Extract the [x, y] coordinate from the center of the cell holding the provided text.  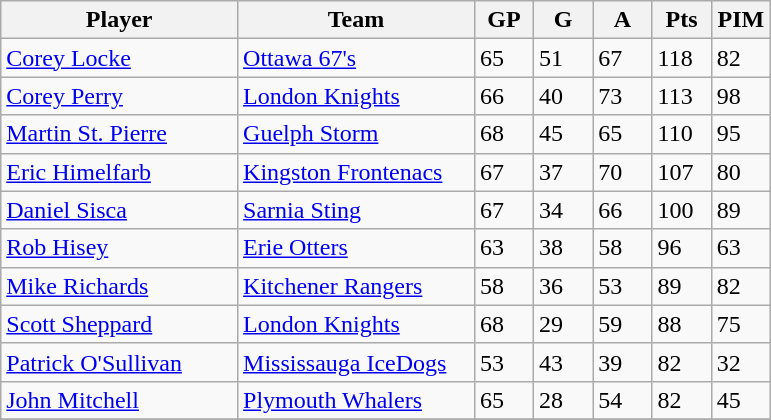
Guelph Storm [356, 134]
G [564, 20]
Mike Richards [120, 286]
Plymouth Whalers [356, 400]
80 [740, 172]
Daniel Sisca [120, 210]
Scott Sheppard [120, 324]
Martin St. Pierre [120, 134]
40 [564, 96]
100 [682, 210]
John Mitchell [120, 400]
GP [504, 20]
70 [622, 172]
95 [740, 134]
Kingston Frontenacs [356, 172]
38 [564, 248]
88 [682, 324]
96 [682, 248]
Erie Otters [356, 248]
118 [682, 58]
PIM [740, 20]
Sarnia Sting [356, 210]
113 [682, 96]
43 [564, 362]
59 [622, 324]
Player [120, 20]
34 [564, 210]
Pts [682, 20]
37 [564, 172]
107 [682, 172]
110 [682, 134]
54 [622, 400]
29 [564, 324]
Mississauga IceDogs [356, 362]
32 [740, 362]
A [622, 20]
Ottawa 67's [356, 58]
Eric Himelfarb [120, 172]
39 [622, 362]
28 [564, 400]
Corey Locke [120, 58]
36 [564, 286]
51 [564, 58]
73 [622, 96]
Corey Perry [120, 96]
Rob Hisey [120, 248]
Team [356, 20]
Kitchener Rangers [356, 286]
Patrick O'Sullivan [120, 362]
75 [740, 324]
98 [740, 96]
